Determine the (x, y) coordinate at the center of the cell enclosing the given text.  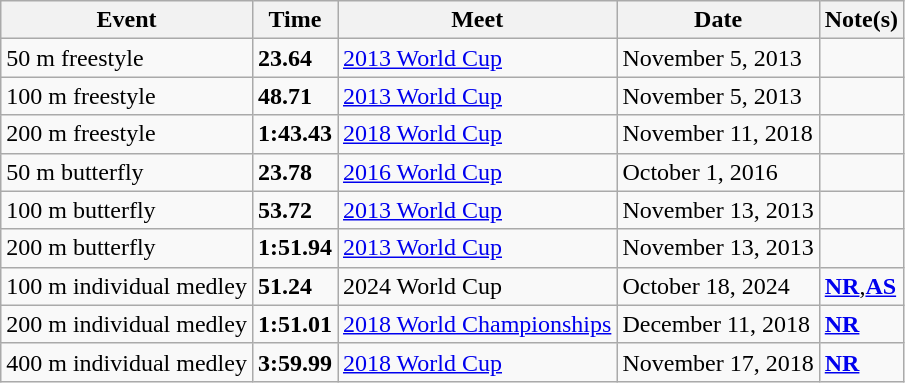
October 1, 2016 (718, 172)
400 m individual medley (127, 362)
1:51.01 (294, 324)
November 17, 2018 (718, 362)
December 11, 2018 (718, 324)
51.24 (294, 286)
100 m freestyle (127, 96)
Time (294, 20)
200 m freestyle (127, 134)
1:51.94 (294, 248)
50 m freestyle (127, 58)
23.78 (294, 172)
50 m butterfly (127, 172)
November 11, 2018 (718, 134)
October 18, 2024 (718, 286)
2018 World Championships (478, 324)
Date (718, 20)
100 m individual medley (127, 286)
200 m butterfly (127, 248)
Event (127, 20)
NR,AS (861, 286)
3:59.99 (294, 362)
Meet (478, 20)
100 m butterfly (127, 210)
48.71 (294, 96)
23.64 (294, 58)
1:43.43 (294, 134)
53.72 (294, 210)
Note(s) (861, 20)
2016 World Cup (478, 172)
200 m individual medley (127, 324)
2024 World Cup (478, 286)
